Pinpoint the cell where the given text exists, returning its [X, Y] midpoint coordinate. 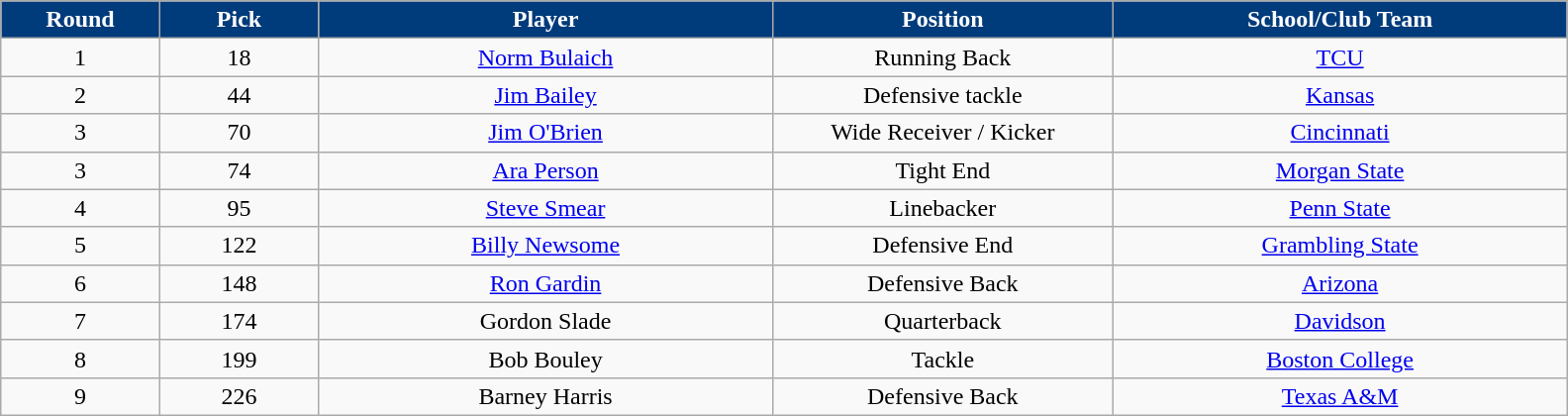
Gordon Slade [546, 321]
18 [239, 57]
Defensive tackle [942, 95]
5 [80, 246]
Jim O'Brien [546, 133]
Linebacker [942, 208]
Arizona [1340, 283]
Jim Bailey [546, 95]
Norm Bulaich [546, 57]
Barney Harris [546, 396]
Penn State [1340, 208]
Texas A&M [1340, 396]
Round [80, 20]
Boston College [1340, 359]
Ron Gardin [546, 283]
Grambling State [1340, 246]
Cincinnati [1340, 133]
2 [80, 95]
8 [80, 359]
226 [239, 396]
Position [942, 20]
95 [239, 208]
Kansas [1340, 95]
Quarterback [942, 321]
Tight End [942, 170]
4 [80, 208]
74 [239, 170]
1 [80, 57]
174 [239, 321]
School/Club Team [1340, 20]
TCU [1340, 57]
148 [239, 283]
Player [546, 20]
Davidson [1340, 321]
Pick [239, 20]
Morgan State [1340, 170]
9 [80, 396]
Wide Receiver / Kicker [942, 133]
Bob Bouley [546, 359]
6 [80, 283]
122 [239, 246]
44 [239, 95]
199 [239, 359]
Tackle [942, 359]
Steve Smear [546, 208]
7 [80, 321]
Running Back [942, 57]
Defensive End [942, 246]
70 [239, 133]
Billy Newsome [546, 246]
Ara Person [546, 170]
